From the cell containing the given text, extract its center point as [x, y] coordinate. 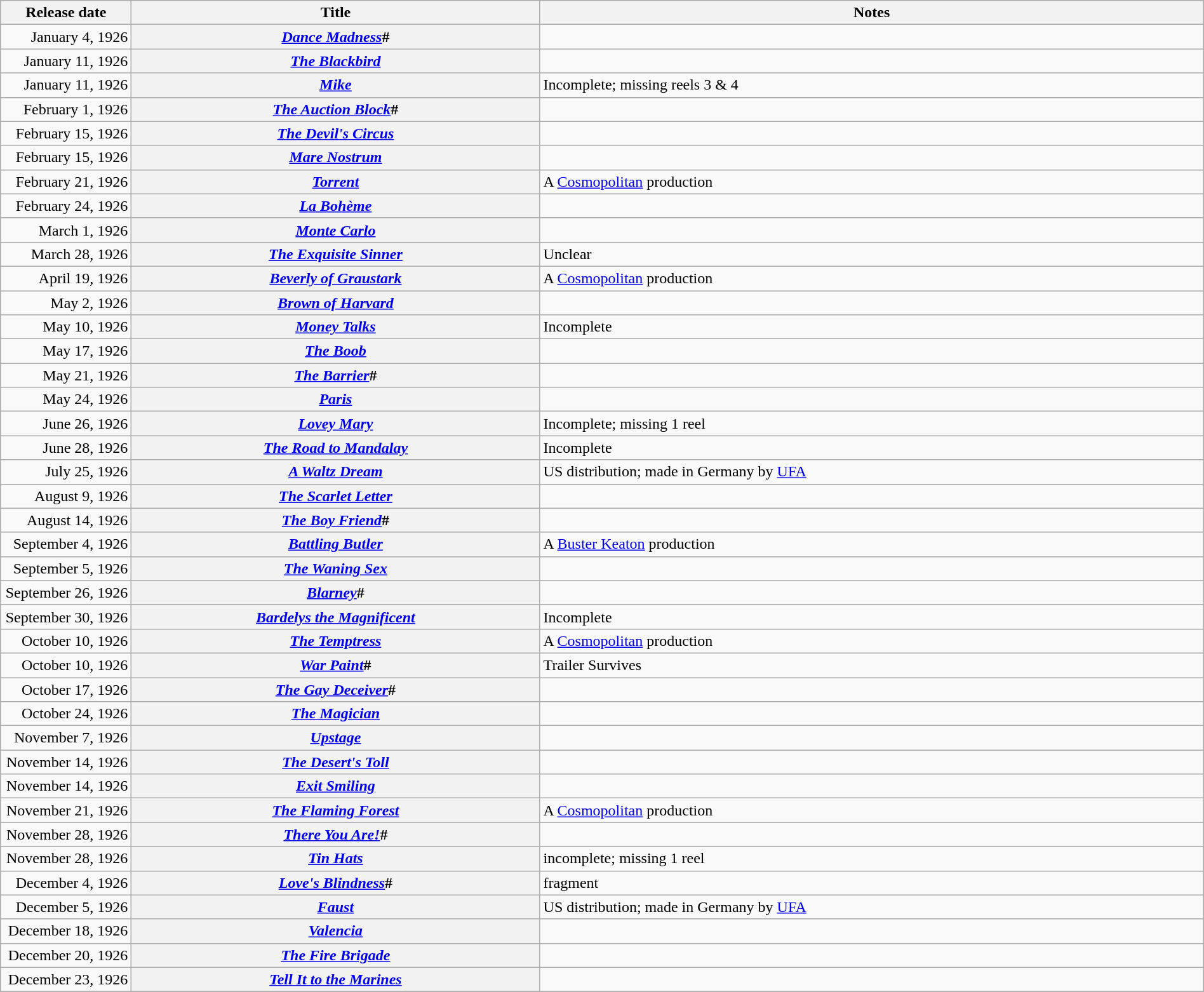
Mike [335, 85]
Incomplete; missing reels 3 & 4 [871, 85]
Lovey Mary [335, 424]
November 7, 1926 [66, 738]
A Waltz Dream [335, 472]
Upstage [335, 738]
Love's Blindness# [335, 883]
May 10, 1926 [66, 327]
The Waning Sex [335, 568]
February 24, 1926 [66, 206]
The Road to Mandalay [335, 448]
May 24, 1926 [66, 399]
March 28, 1926 [66, 254]
Beverly of Graustark [335, 278]
The Magician [335, 714]
The Devil's Circus [335, 133]
A Buster Keaton production [871, 544]
Monte Carlo [335, 230]
October 17, 1926 [66, 689]
incomplete; missing 1 reel [871, 859]
The Exquisite Sinner [335, 254]
The Flaming Forest [335, 810]
Title [335, 13]
December 18, 1926 [66, 931]
The Gay Deceiver# [335, 689]
The Auction Block# [335, 109]
April 19, 1926 [66, 278]
Unclear [871, 254]
July 25, 1926 [66, 472]
Faust [335, 907]
Blarney# [335, 593]
September 4, 1926 [66, 544]
March 1, 1926 [66, 230]
Valencia [335, 931]
The Barrier# [335, 375]
September 26, 1926 [66, 593]
La Bohème [335, 206]
June 26, 1926 [66, 424]
Notes [871, 13]
The Boob [335, 351]
Mare Nostrum [335, 158]
The Scarlet Letter [335, 496]
May 21, 1926 [66, 375]
Battling Butler [335, 544]
Money Talks [335, 327]
Paris [335, 399]
December 4, 1926 [66, 883]
Torrent [335, 182]
Incomplete; missing 1 reel [871, 424]
February 1, 1926 [66, 109]
October 24, 1926 [66, 714]
January 4, 1926 [66, 37]
December 23, 1926 [66, 979]
February 21, 1926 [66, 182]
May 2, 1926 [66, 303]
Release date [66, 13]
November 21, 1926 [66, 810]
Trailer Survives [871, 665]
August 14, 1926 [66, 520]
There You Are!# [335, 834]
The Temptress [335, 641]
June 28, 1926 [66, 448]
The Blackbird [335, 61]
The Desert's Toll [335, 762]
September 5, 1926 [66, 568]
August 9, 1926 [66, 496]
December 5, 1926 [66, 907]
Bardelys the Magnificent [335, 617]
fragment [871, 883]
December 20, 1926 [66, 955]
The Fire Brigade [335, 955]
Tin Hats [335, 859]
September 30, 1926 [66, 617]
War Paint# [335, 665]
Tell It to the Marines [335, 979]
Dance Madness# [335, 37]
Exit Smiling [335, 786]
Brown of Harvard [335, 303]
May 17, 1926 [66, 351]
The Boy Friend# [335, 520]
